Determine the [X, Y] coordinate at the center of the cell enclosing the given text.  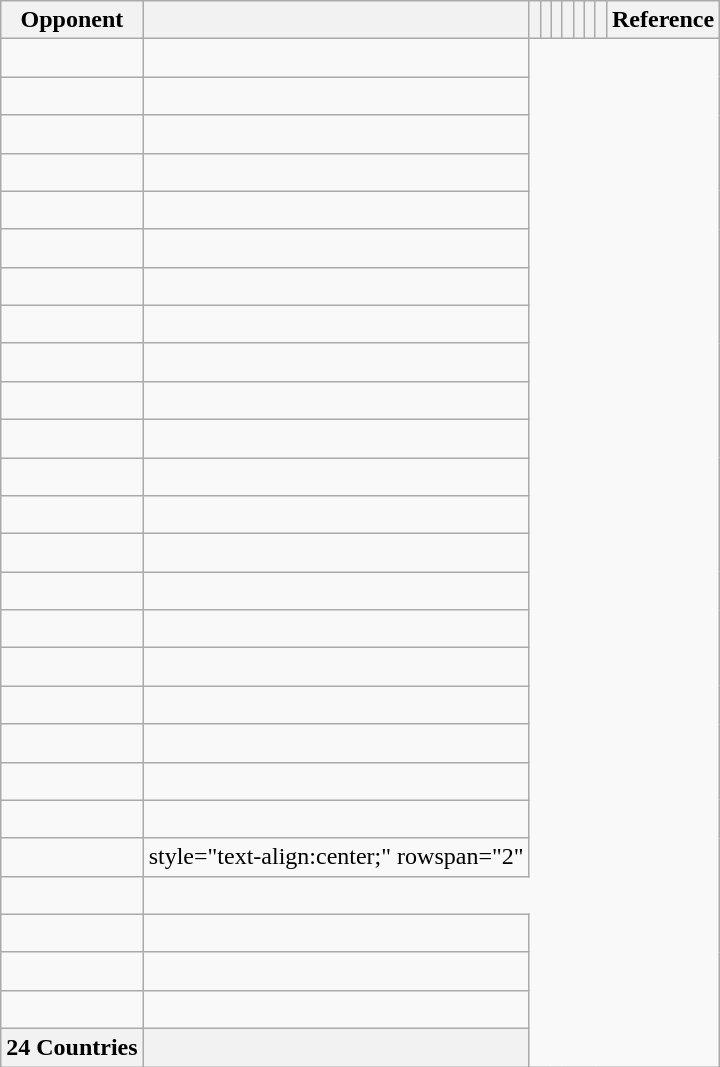
Reference [662, 20]
Opponent [72, 20]
style="text-align:center;" rowspan="2" [336, 857]
24 Countries [72, 1047]
